For the text-containing cell, return its midpoint in (X, Y) coordinate format. 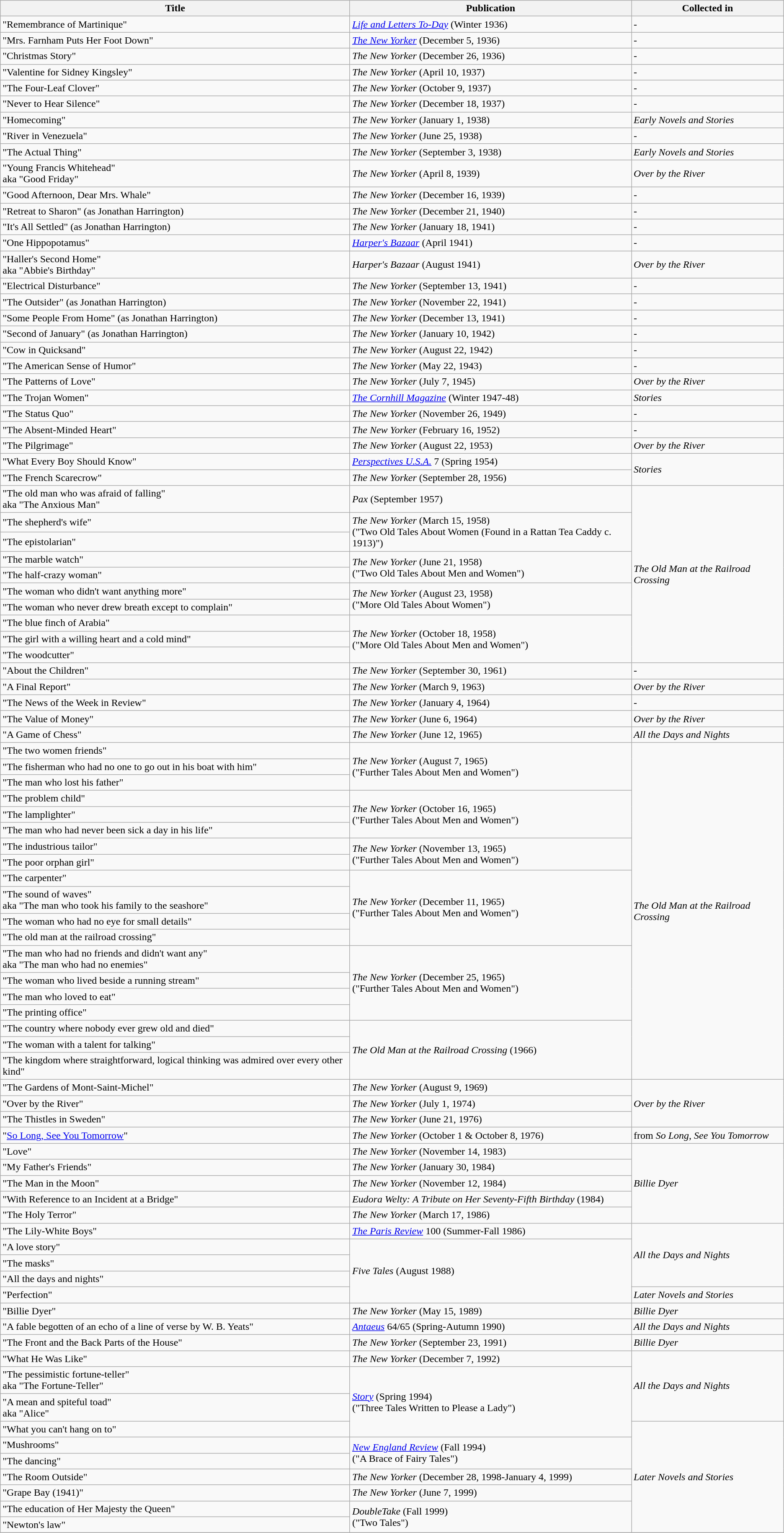
Title (175, 8)
"The lamplighter" (175, 814)
"With Reference to an Incident at a Bridge" (175, 1199)
"Electrical Disturbance" (175, 286)
"The Outsider" (as Jonathan Harrington) (175, 302)
from So Long, See You Tomorrow (708, 1135)
"Young Francis Whitehead"aka "Good Friday" (175, 173)
"The Thistles in Sweden" (175, 1119)
Eudora Welty: A Tribute on Her Seventy-Fifth Birthday (1984) (490, 1199)
"Mushrooms" (175, 1445)
"The problem child" (175, 799)
The New Yorker (December 5, 1936) (490, 40)
"The education of Her Majesty the Queen" (175, 1509)
The New Yorker (May 22, 1943) (490, 366)
"The shepherd's wife" (175, 522)
The New Yorker (November 13, 1965)("Further Tales About Men and Women") (490, 854)
"The Gardens of Mont-Saint-Michel" (175, 1088)
"The man who loved to eat" (175, 996)
"The poor orphan girl" (175, 862)
The New Yorker (December 25, 1965)("Further Tales About Men and Women") (490, 983)
"The Status Quo" (175, 414)
"The two women friends" (175, 750)
The New Yorker (December 13, 1941) (490, 318)
"What you can't hang on to" (175, 1429)
The New Yorker (October 16, 1965)("Further Tales About Men and Women") (490, 814)
Harper's Bazaar (April 1941) (490, 243)
The New Yorker (March 15, 1958)("Two Old Tales About Women (Found in a Rattan Tea Caddy c. 1913)") (490, 532)
"Homecoming" (175, 120)
"Perfection" (175, 1295)
"The Man in the Moon" (175, 1183)
"The News of the Week in Review" (175, 703)
"The man who lost his father" (175, 783)
"The French Scarecrow" (175, 477)
The New Yorker (July 1, 1974) (490, 1104)
"The woman who had no eye for small details" (175, 921)
The New Yorker (September 13, 1941) (490, 286)
"Christmas Story" (175, 56)
"The epistolarian" (175, 542)
"Second of January" (as Jonathan Harrington) (175, 334)
"Mrs. Farnham Puts Her Foot Down" (175, 40)
"The man who had no friends and didn't want any"aka "The man who had no enemies" (175, 959)
"The woman who didn't want anything more" (175, 591)
"The half-crazy woman" (175, 575)
"The Room Outside" (175, 1477)
"Remembrance of Martinique" (175, 24)
The New Yorker (November 22, 1941) (490, 302)
"River in Venezuela" (175, 136)
"The old man who was afraid of falling"aka "The Anxious Man" (175, 499)
The New Yorker (November 12, 1984) (490, 1183)
The New Yorker (June 25, 1938) (490, 136)
Antaeus 64/65 (Spring-Autumn 1990) (490, 1327)
DoubleTake (Fall 1999)("Two Tales") (490, 1517)
The New Yorker (June 21, 1958)("Two Old Tales About Men and Women") (490, 567)
"A love story" (175, 1247)
The New Yorker (September 23, 1991) (490, 1343)
Story (Spring 1994)("Three Tales Written to Please a Lady") (490, 1402)
"The printing office" (175, 1012)
The New Yorker (December 26, 1936) (490, 56)
"A mean and spiteful toad"aka "Alice" (175, 1408)
"Love" (175, 1151)
The New Yorker (April 10, 1937) (490, 72)
The New Yorker (June 12, 1965) (490, 734)
"What Every Boy Should Know" (175, 461)
"The Patterns of Love" (175, 382)
The New Yorker (October 18, 1958)("More Old Tales About Men and Women") (490, 639)
"A Game of Chess" (175, 734)
"Good Afternoon, Dear Mrs. Whale" (175, 195)
The New Yorker (June 21, 1976) (490, 1119)
Harper's Bazaar (August 1941) (490, 265)
Collected in (708, 8)
"The masks" (175, 1263)
The New Yorker (December 16, 1939) (490, 195)
The New Yorker (September 28, 1956) (490, 477)
"The country where nobody ever grew old and died" (175, 1028)
"Retreat to Sharon" (as Jonathan Harrington) (175, 211)
The New Yorker (October 9, 1937) (490, 88)
Pax (September 1957) (490, 499)
The New Yorker (June 6, 1964) (490, 719)
"What He Was Like" (175, 1359)
The Cornhill Magazine (Winter 1947-48) (490, 398)
"The fisherman who had no one to go out in his boat with him" (175, 766)
"The Value of Money" (175, 719)
"The old man at the railroad crossing" (175, 937)
"The industrious tailor" (175, 846)
"The woodcutter" (175, 655)
The New Yorker (December 21, 1940) (490, 211)
The New Yorker (March 9, 1963) (490, 687)
"Newton's law" (175, 1525)
"All the days and nights" (175, 1279)
Five Tales (August 1988) (490, 1271)
"A Final Report" (175, 687)
The New Yorker (November 26, 1949) (490, 414)
"It's All Settled" (as Jonathan Harrington) (175, 227)
"The girl with a willing heart and a cold mind" (175, 639)
"Billie Dyer" (175, 1311)
The New Yorker (November 14, 1983) (490, 1151)
"The Four-Leaf Clover" (175, 88)
"The dancing" (175, 1461)
"The Holy Terror" (175, 1215)
"The pessimistic fortune-teller"aka "The Fortune-Teller" (175, 1380)
"The woman with a talent for talking" (175, 1044)
"The woman who never drew breath except to complain" (175, 607)
"The sound of waves"aka "The man who took his family to the seashore" (175, 900)
The New Yorker (February 16, 1952) (490, 429)
The New Yorker (December 7, 1992) (490, 1359)
The New Yorker (August 7, 1965)("Further Tales About Men and Women") (490, 766)
The New Yorker (June 7, 1999) (490, 1493)
The New Yorker (August 9, 1969) (490, 1088)
"About the Children" (175, 671)
"The Trojan Women" (175, 398)
The New Yorker (December 28, 1998-January 4, 1999) (490, 1477)
The New Yorker (January 30, 1984) (490, 1167)
"The Front and the Back Parts of the House" (175, 1343)
"Haller's Second Home"aka "Abbie's Birthday" (175, 265)
"The Actual Thing" (175, 152)
"So Long, See You Tomorrow" (175, 1135)
"The man who had never been sick a day in his life" (175, 830)
The New Yorker (December 18, 1937) (490, 104)
"Some People From Home" (as Jonathan Harrington) (175, 318)
The New Yorker (August 22, 1953) (490, 445)
"The carpenter" (175, 878)
Publication (490, 8)
The New Yorker (September 30, 1961) (490, 671)
Life and Letters To-Day (Winter 1936) (490, 24)
"The Pilgrimage" (175, 445)
The New Yorker (July 7, 1945) (490, 382)
"Over by the River" (175, 1104)
"A fable begotten of an echo of a line of verse by W. B. Yeats" (175, 1327)
"Grape Bay (1941)" (175, 1493)
"The Lily-White Boys" (175, 1231)
The New Yorker (December 11, 1965)("Further Tales About Men and Women") (490, 907)
The New Yorker (September 3, 1938) (490, 152)
"The woman who lived beside a running stream" (175, 980)
The New Yorker (August 22, 1942) (490, 350)
"My Father's Friends" (175, 1167)
"The American Sense of Humor" (175, 366)
"The kingdom where straightforward, logical thinking was admired over every other kind" (175, 1066)
The New Yorker (April 8, 1939) (490, 173)
"One Hippopotamus" (175, 243)
"Cow in Quicksand" (175, 350)
The New Yorker (August 23, 1958)("More Old Tales About Women") (490, 599)
The New Yorker (January 1, 1938) (490, 120)
The New Yorker (May 15, 1989) (490, 1311)
New England Review (Fall 1994)("A Brace of Fairy Tales") (490, 1453)
The Paris Review 100 (Summer-Fall 1986) (490, 1231)
"The marble watch" (175, 559)
The New Yorker (January 4, 1964) (490, 703)
The Old Man at the Railroad Crossing (1966) (490, 1050)
The New Yorker (March 17, 1986) (490, 1215)
Perspectives U.S.A. 7 (Spring 1954) (490, 461)
"Never to Hear Silence" (175, 104)
"The Absent-Minded Heart" (175, 429)
The New Yorker (October 1 & October 8, 1976) (490, 1135)
The New Yorker (January 10, 1942) (490, 334)
The New Yorker (January 18, 1941) (490, 227)
"The blue finch of Arabia" (175, 623)
"Valentine for Sidney Kingsley" (175, 72)
